Search for the cell housing the specified text and yield its (X, Y) center coordinate. 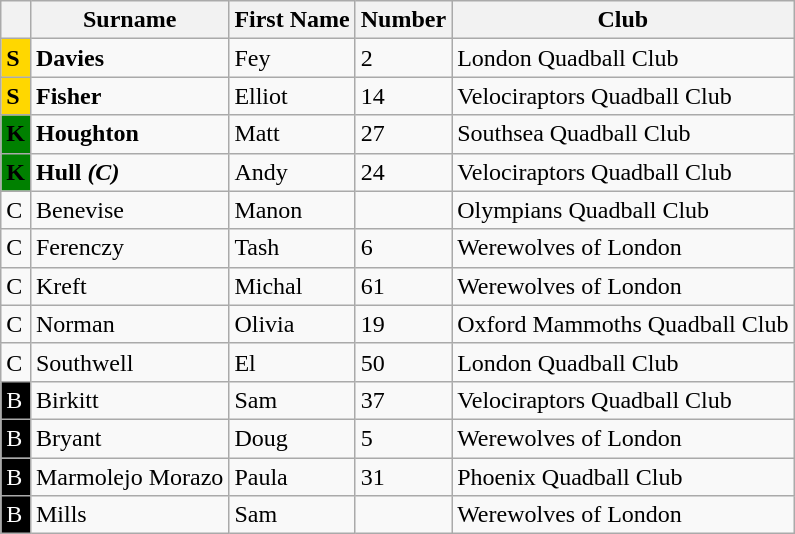
Birkitt (129, 400)
Kreft (129, 286)
Tash (292, 248)
Southsea Quadball Club (623, 134)
Olympians Quadball Club (623, 210)
19 (403, 324)
Number (403, 20)
61 (403, 286)
Ferenczy (129, 248)
31 (403, 477)
Doug (292, 438)
Mills (129, 515)
50 (403, 362)
Elliot (292, 96)
Houghton (129, 134)
Michal (292, 286)
Surname (129, 20)
Southwell (129, 362)
37 (403, 400)
Paula (292, 477)
Davies (129, 58)
14 (403, 96)
Bryant (129, 438)
6 (403, 248)
Marmolejo Morazo (129, 477)
First Name (292, 20)
El (292, 362)
Andy (292, 172)
Benevise (129, 210)
27 (403, 134)
Oxford Mammoths Quadball Club (623, 324)
5 (403, 438)
2 (403, 58)
Matt (292, 134)
24 (403, 172)
Olivia (292, 324)
Manon (292, 210)
Club (623, 20)
Hull (C) (129, 172)
Fisher (129, 96)
Norman (129, 324)
Phoenix Quadball Club (623, 477)
Fey (292, 58)
